Extract the [x, y] coordinate from the center of the cell holding the provided text.  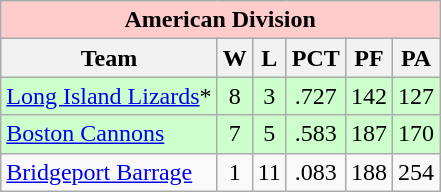
.083 [316, 172]
Boston Cannons [109, 134]
.583 [316, 134]
170 [416, 134]
PF [368, 58]
5 [269, 134]
7 [234, 134]
142 [368, 96]
.727 [316, 96]
11 [269, 172]
Bridgeport Barrage [109, 172]
254 [416, 172]
PA [416, 58]
3 [269, 96]
8 [234, 96]
American Division [220, 20]
L [269, 58]
W [234, 58]
188 [368, 172]
1 [234, 172]
187 [368, 134]
PCT [316, 58]
Long Island Lizards* [109, 96]
Team [109, 58]
127 [416, 96]
